Locate the cell with the specified text and output its [x, y] center coordinate. 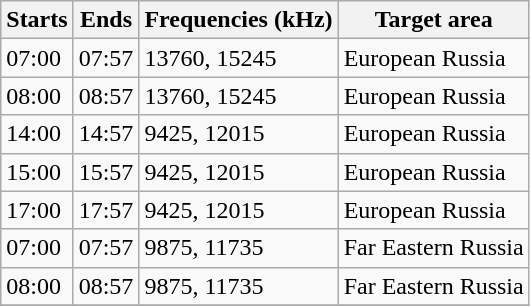
17:00 [37, 210]
15:57 [106, 172]
15:00 [37, 172]
Target area [434, 20]
Starts [37, 20]
Frequencies (kHz) [238, 20]
14:00 [37, 134]
17:57 [106, 210]
Ends [106, 20]
14:57 [106, 134]
